Pinpoint the cell where the given text exists, returning its (x, y) midpoint coordinate. 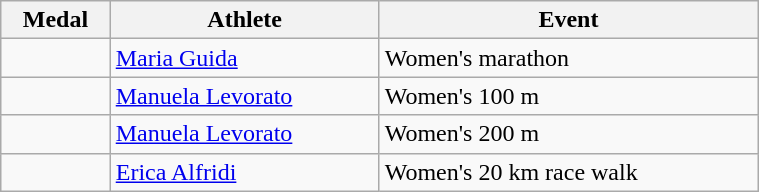
Women's marathon (568, 58)
Maria Guida (244, 58)
Erica Alfridi (244, 172)
Event (568, 20)
Women's 200 m (568, 134)
Women's 20 km race walk (568, 172)
Athlete (244, 20)
Medal (56, 20)
Women's 100 m (568, 96)
